Determine the (x, y) coordinate at the center of the cell enclosing the given text.  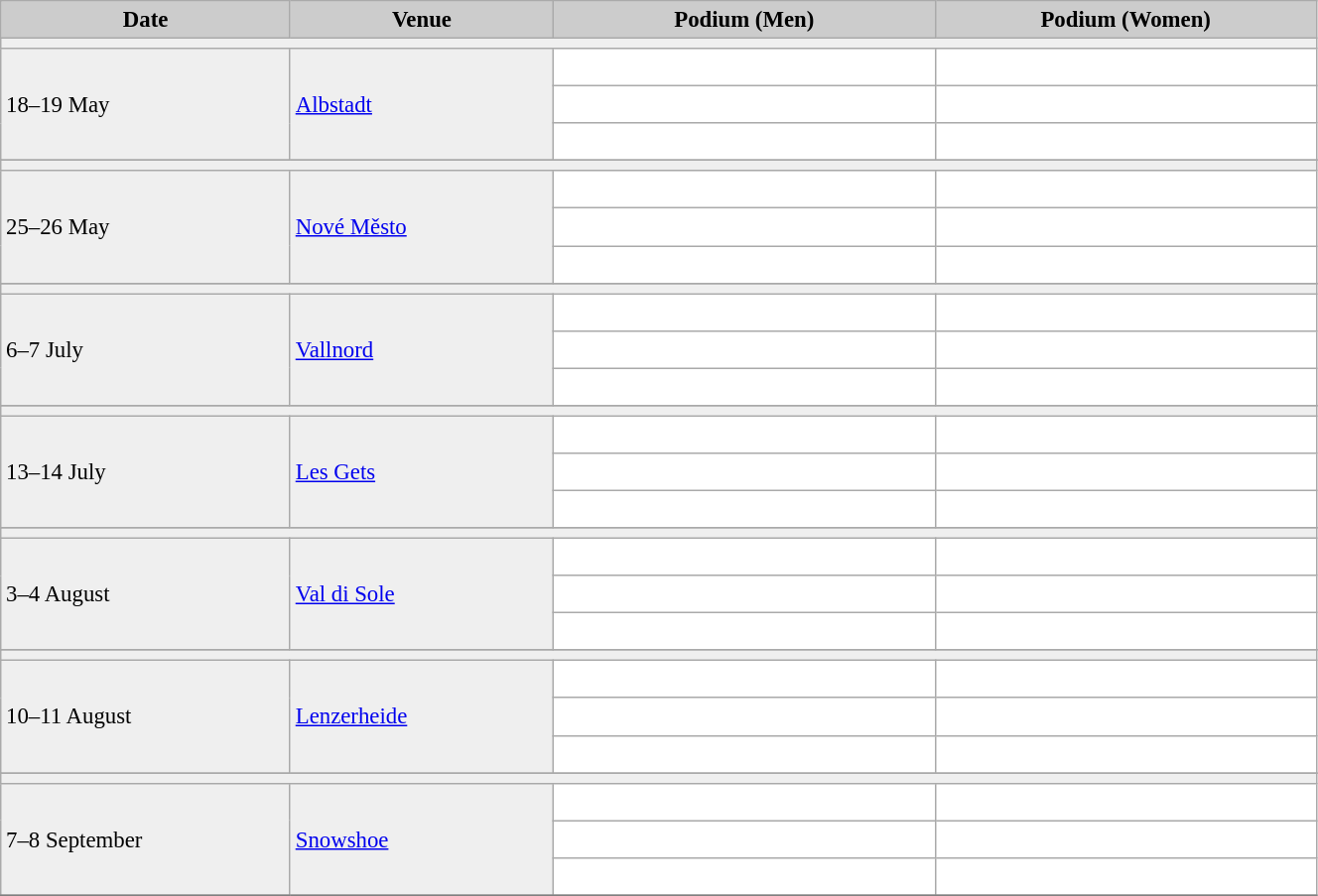
6–7 July (146, 349)
Val di Sole (421, 595)
25–26 May (146, 226)
Venue (421, 20)
18–19 May (146, 105)
Date (146, 20)
Albstadt (421, 105)
Podium (Men) (744, 20)
Podium (Women) (1125, 20)
Snowshoe (421, 839)
3–4 August (146, 595)
10–11 August (146, 716)
Nové Město (421, 226)
Lenzerheide (421, 716)
Vallnord (421, 349)
7–8 September (146, 839)
Les Gets (421, 472)
13–14 July (146, 472)
